Capture the cell that displays the provided text and extract its [x, y] central coordinate. 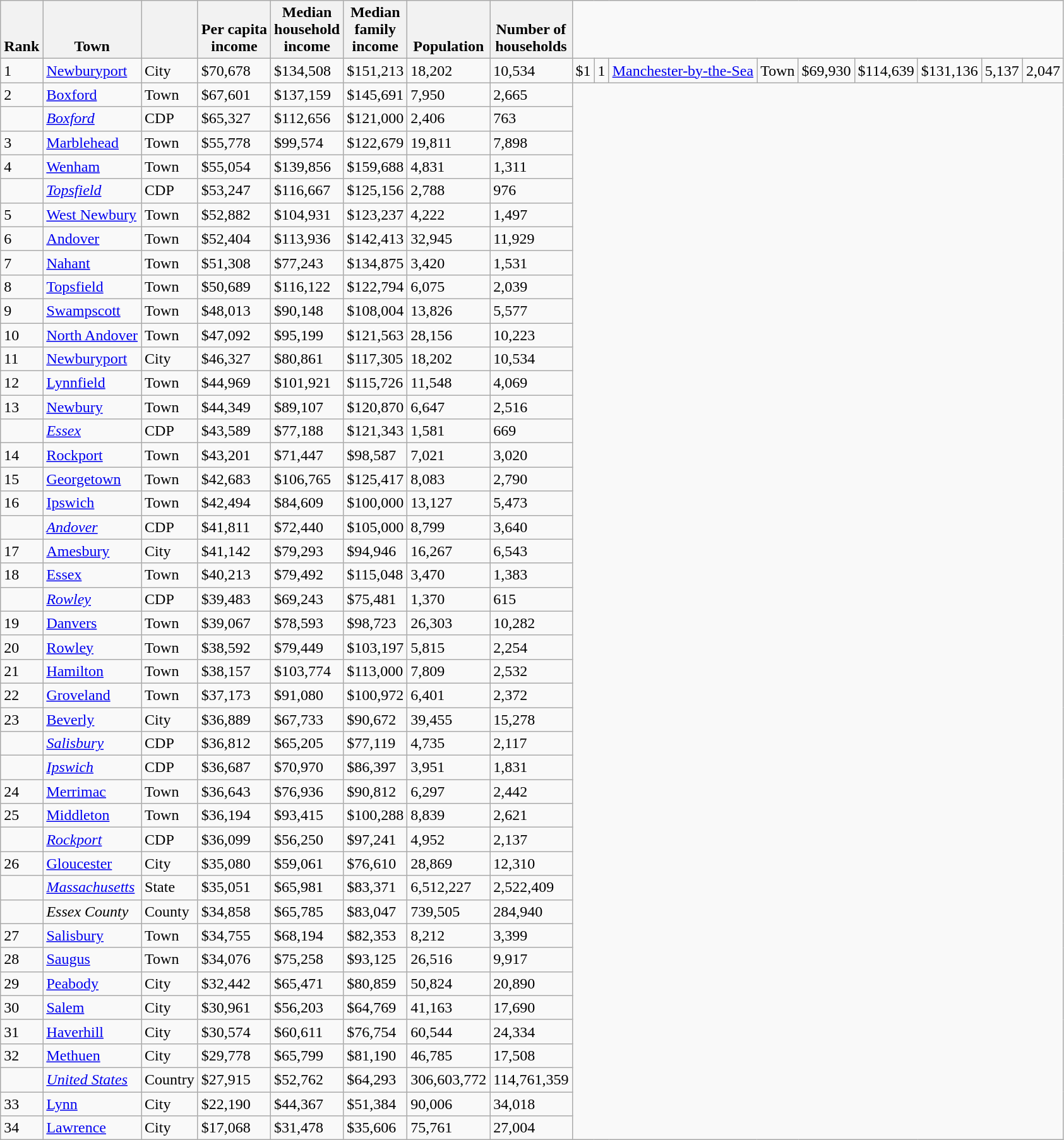
Methuen [92, 1055]
$65,471 [307, 983]
$103,774 [307, 671]
4 [21, 167]
Nahant [92, 263]
5,473 [531, 503]
4,069 [531, 383]
1,370 [448, 599]
14 [21, 455]
2,442 [531, 792]
17 [21, 551]
11,929 [531, 239]
$77,243 [307, 263]
13 [21, 407]
7,950 [448, 95]
$36,687 [234, 768]
21 [21, 671]
$98,723 [375, 623]
2,137 [531, 840]
6,543 [531, 551]
$99,574 [307, 143]
22 [21, 695]
$51,308 [234, 263]
2,788 [448, 191]
4,831 [448, 167]
17,690 [531, 1007]
$97,241 [375, 840]
10,223 [531, 335]
12,310 [531, 864]
Salem [92, 1007]
Peabody [92, 983]
$89,107 [307, 407]
$30,574 [234, 1031]
$93,125 [375, 959]
16,267 [448, 551]
$159,688 [375, 167]
8,083 [448, 479]
3,951 [448, 768]
$56,203 [307, 1007]
West Newbury [92, 215]
$31,478 [307, 1128]
Danvers [92, 623]
$91,080 [307, 695]
2,790 [531, 479]
$32,442 [234, 983]
$100,000 [375, 503]
2,522,409 [531, 888]
$56,250 [307, 840]
3,470 [448, 575]
2 [21, 95]
5,137 [1001, 71]
3,640 [531, 527]
50,824 [448, 983]
Rank [21, 30]
$75,258 [307, 959]
6,647 [448, 407]
8,212 [448, 935]
$79,449 [307, 647]
$35,051 [234, 888]
$100,972 [375, 695]
$95,199 [307, 335]
Per capitaincome [234, 30]
$108,004 [375, 311]
Lynnfield [92, 383]
3,399 [531, 935]
15,278 [531, 719]
$78,593 [307, 623]
$76,936 [307, 792]
Georgetown [92, 479]
$38,157 [234, 671]
$80,859 [375, 983]
$94,946 [375, 551]
75,761 [448, 1128]
19,811 [448, 143]
$100,288 [375, 816]
9 [21, 311]
$17,068 [234, 1128]
15 [21, 479]
10,282 [531, 623]
41,163 [448, 1007]
2,047 [1043, 71]
32 [21, 1055]
$65,327 [234, 119]
$38,592 [234, 647]
$137,159 [307, 95]
$34,755 [234, 935]
Saugus [92, 959]
615 [531, 599]
6,297 [448, 792]
26,516 [448, 959]
$36,194 [234, 816]
$82,353 [375, 935]
$47,092 [234, 335]
1,581 [448, 431]
$43,589 [234, 431]
18 [21, 575]
$55,054 [234, 167]
$70,970 [307, 768]
1,311 [531, 167]
$50,689 [234, 287]
2,406 [448, 119]
27,004 [531, 1128]
23 [21, 719]
28,869 [448, 864]
20 [21, 647]
Massachusetts [92, 888]
24 [21, 792]
114,761,359 [531, 1079]
$90,812 [375, 792]
Newbury [92, 407]
$123,237 [375, 215]
Gloucester [92, 864]
7,021 [448, 455]
34,018 [531, 1104]
$34,858 [234, 911]
$67,733 [307, 719]
$93,415 [307, 816]
20,890 [531, 983]
$151,213 [375, 71]
$121,000 [375, 119]
Beverly [92, 719]
$131,136 [950, 71]
26 [21, 864]
Country [170, 1079]
$79,293 [307, 551]
19 [21, 623]
$115,048 [375, 575]
39,455 [448, 719]
24,334 [531, 1031]
$27,915 [234, 1079]
3,420 [448, 263]
5 [21, 215]
Population [448, 30]
90,006 [448, 1104]
$103,197 [375, 647]
$114,639 [886, 71]
763 [531, 119]
6,401 [448, 695]
27 [21, 935]
31 [21, 1031]
$69,243 [307, 599]
$112,656 [307, 119]
$42,494 [234, 503]
11 [21, 359]
$77,119 [375, 744]
$139,856 [307, 167]
$44,349 [234, 407]
Groveland [92, 695]
$52,882 [234, 215]
$69,930 [826, 71]
25 [21, 816]
8 [21, 287]
6,512,227 [448, 888]
13,127 [448, 503]
$113,936 [307, 239]
$36,099 [234, 840]
$42,683 [234, 479]
$98,587 [375, 455]
$122,794 [375, 287]
12 [21, 383]
Medianhouseholdincome [307, 30]
$36,643 [234, 792]
$51,384 [375, 1104]
$120,870 [375, 407]
$41,811 [234, 527]
$43,201 [234, 455]
Essex County [92, 911]
32,945 [448, 239]
2,254 [531, 647]
$83,047 [375, 911]
3,020 [531, 455]
9,917 [531, 959]
$52,762 [307, 1079]
$39,483 [234, 599]
$84,609 [307, 503]
Medianfamilyincome [375, 30]
$35,606 [375, 1128]
$65,799 [307, 1055]
4,952 [448, 840]
$29,778 [234, 1055]
284,940 [531, 911]
26,303 [448, 623]
16 [21, 503]
$60,611 [307, 1031]
$72,440 [307, 527]
$53,247 [234, 191]
$22,190 [234, 1104]
669 [531, 431]
4,222 [448, 215]
28 [21, 959]
$122,679 [375, 143]
$90,148 [307, 311]
$76,610 [375, 864]
$64,769 [375, 1007]
Lynn [92, 1104]
$121,343 [375, 431]
North Andover [92, 335]
5,577 [531, 311]
2,532 [531, 671]
$80,861 [307, 359]
6 [21, 239]
Merrimac [92, 792]
$34,076 [234, 959]
Marblehead [92, 143]
$116,122 [307, 287]
7,898 [531, 143]
$134,875 [375, 263]
739,505 [448, 911]
$46,327 [234, 359]
2,117 [531, 744]
$79,492 [307, 575]
$36,889 [234, 719]
$142,413 [375, 239]
2,516 [531, 407]
Middleton [92, 816]
Hamilton [92, 671]
$75,481 [375, 599]
2,621 [531, 816]
$68,194 [307, 935]
60,544 [448, 1031]
$86,397 [375, 768]
10 [21, 335]
$101,921 [307, 383]
$70,678 [234, 71]
$145,691 [375, 95]
2,039 [531, 287]
2,372 [531, 695]
$125,417 [375, 479]
$30,961 [234, 1007]
$35,080 [234, 864]
$48,013 [234, 311]
$64,293 [375, 1079]
$41,142 [234, 551]
$52,404 [234, 239]
$105,000 [375, 527]
Lawrence [92, 1128]
$37,173 [234, 695]
11,548 [448, 383]
Amesbury [92, 551]
$90,672 [375, 719]
8,839 [448, 816]
Swampscott [92, 311]
306,603,772 [448, 1079]
State [170, 888]
$115,726 [375, 383]
$113,000 [375, 671]
$117,305 [375, 359]
6,075 [448, 287]
17,508 [531, 1055]
30 [21, 1007]
33 [21, 1104]
3 [21, 143]
$65,785 [307, 911]
$81,190 [375, 1055]
Wenham [92, 167]
$71,447 [307, 455]
$125,156 [375, 191]
1,531 [531, 263]
34 [21, 1128]
$83,371 [375, 888]
$1 [583, 71]
46,785 [448, 1055]
$36,812 [234, 744]
$40,213 [234, 575]
$134,508 [307, 71]
976 [531, 191]
$104,931 [307, 215]
$77,188 [307, 431]
United States [92, 1079]
13,826 [448, 311]
$121,563 [375, 335]
Number ofhouseholds [531, 30]
County [170, 911]
1,831 [531, 768]
2,665 [531, 95]
$67,601 [234, 95]
1,497 [531, 215]
5,815 [448, 647]
$55,778 [234, 143]
Haverhill [92, 1031]
$65,205 [307, 744]
$106,765 [307, 479]
$44,969 [234, 383]
29 [21, 983]
7 [21, 263]
$39,067 [234, 623]
7,809 [448, 671]
$59,061 [307, 864]
$44,367 [307, 1104]
28,156 [448, 335]
8,799 [448, 527]
$65,981 [307, 888]
4,735 [448, 744]
$76,754 [375, 1031]
$116,667 [307, 191]
Manchester-by-the-Sea [683, 71]
1,383 [531, 575]
